Detect which cell encompasses the target text, then output its [x, y] center coordinate. 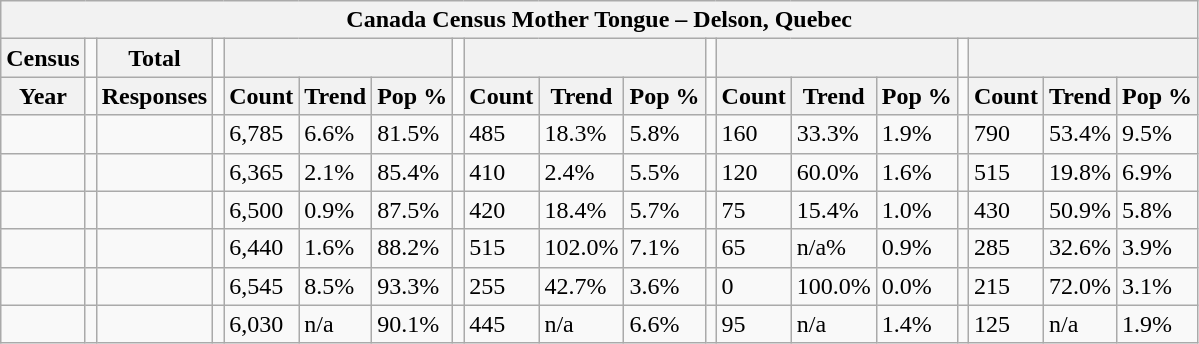
72.0% [1080, 286]
6,440 [262, 248]
125 [1006, 324]
2.1% [336, 172]
33.3% [834, 134]
285 [1006, 248]
160 [754, 134]
2.4% [582, 172]
19.8% [1080, 172]
1.0% [916, 210]
3.9% [1158, 248]
120 [754, 172]
255 [502, 286]
6,785 [262, 134]
9.5% [1158, 134]
215 [1006, 286]
87.5% [412, 210]
53.4% [1080, 134]
410 [502, 172]
0 [754, 286]
3.6% [664, 286]
5.5% [664, 172]
445 [502, 324]
102.0% [582, 248]
Census [43, 58]
60.0% [834, 172]
6.9% [1158, 172]
93.3% [412, 286]
0.0% [916, 286]
65 [754, 248]
n/a% [834, 248]
90.1% [412, 324]
32.6% [1080, 248]
8.5% [336, 286]
18.4% [582, 210]
430 [1006, 210]
95 [754, 324]
75 [754, 210]
6,030 [262, 324]
7.1% [664, 248]
18.3% [582, 134]
790 [1006, 134]
5.7% [664, 210]
6,545 [262, 286]
485 [502, 134]
Year [43, 96]
15.4% [834, 210]
6,500 [262, 210]
420 [502, 210]
85.4% [412, 172]
Total [154, 58]
100.0% [834, 286]
6,365 [262, 172]
1.4% [916, 324]
3.1% [1158, 286]
81.5% [412, 134]
Responses [154, 96]
42.7% [582, 286]
88.2% [412, 248]
50.9% [1080, 210]
Canada Census Mother Tongue – Delson, Quebec [600, 20]
